Find where the given text appears and provide that cell's center as [x, y] coordinate. 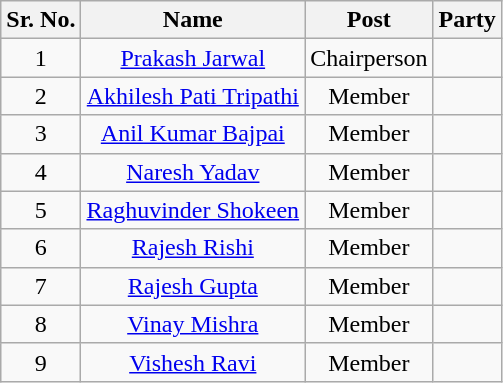
Akhilesh Pati Tripathi [193, 96]
4 [41, 172]
7 [41, 286]
Party [467, 20]
Prakash Jarwal [193, 58]
6 [41, 248]
Anil Kumar Bajpai [193, 134]
Name [193, 20]
Post [369, 20]
5 [41, 210]
Rajesh Rishi [193, 248]
Sr. No. [41, 20]
8 [41, 324]
Naresh Yadav [193, 172]
3 [41, 134]
Rajesh Gupta [193, 286]
Vinay Mishra [193, 324]
Vishesh Ravi [193, 362]
Chairperson [369, 58]
1 [41, 58]
Raghuvinder Shokeen [193, 210]
9 [41, 362]
2 [41, 96]
